Provide the [x, y] coordinate of the cell's center where the given text is located.  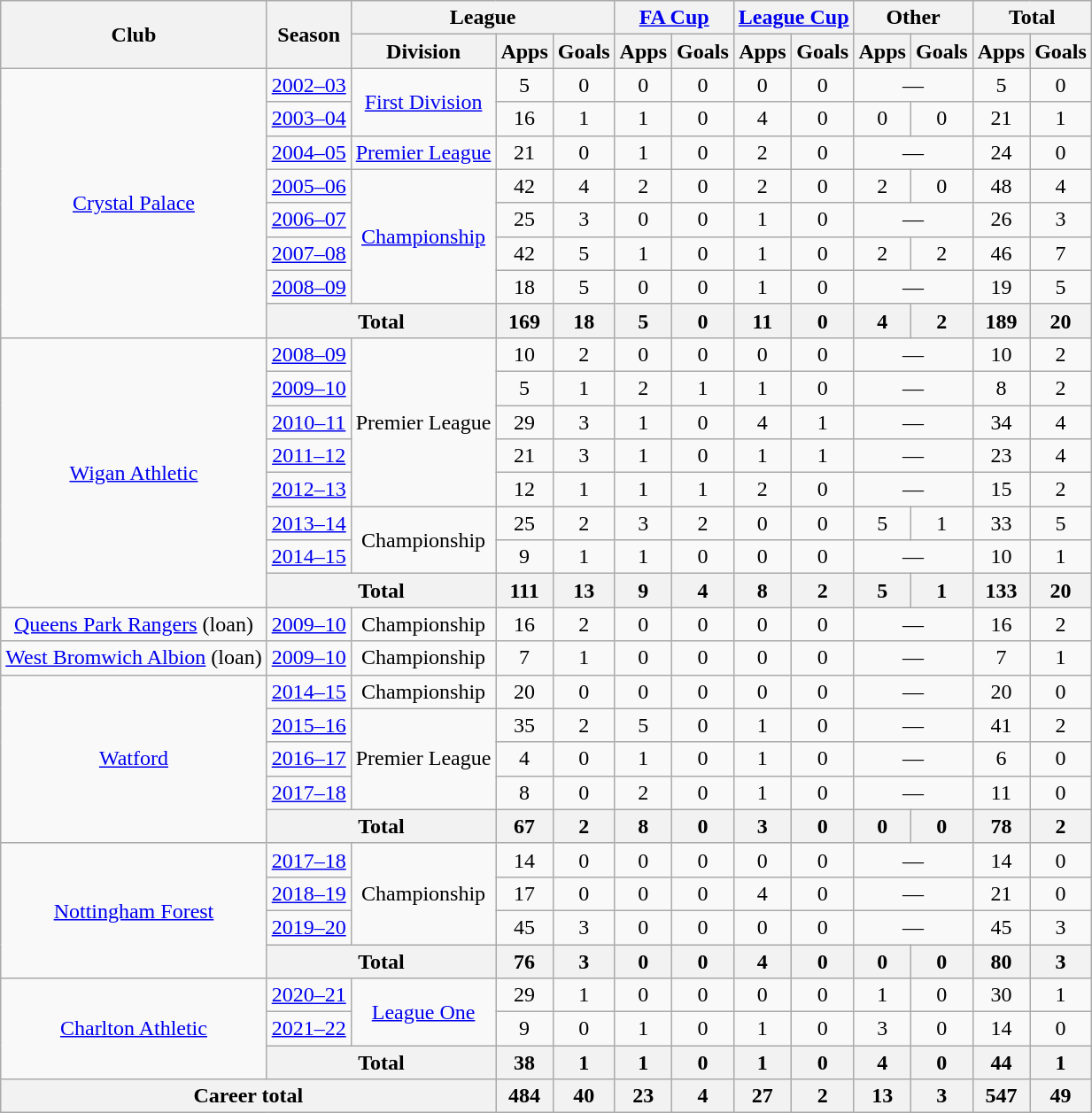
Wigan Athletic [134, 472]
FA Cup [674, 18]
15 [1001, 490]
2011–12 [308, 456]
Club [134, 35]
111 [524, 591]
2010–11 [308, 422]
First Division [423, 102]
2006–07 [308, 220]
2003–04 [308, 119]
24 [1001, 152]
2021–22 [308, 1029]
26 [1001, 220]
46 [1001, 253]
48 [1001, 186]
49 [1061, 1096]
30 [1001, 995]
40 [584, 1096]
Division [423, 51]
67 [524, 826]
27 [762, 1096]
2002–03 [308, 85]
38 [524, 1063]
Other [913, 18]
2016–17 [308, 759]
2004–05 [308, 152]
Nottingham Forest [134, 910]
Season [308, 35]
78 [1001, 826]
133 [1001, 591]
547 [1001, 1096]
6 [1001, 759]
League One [423, 1012]
189 [1001, 321]
34 [1001, 422]
169 [524, 321]
41 [1001, 725]
2019–20 [308, 927]
35 [524, 725]
2005–06 [308, 186]
2012–13 [308, 490]
2007–08 [308, 253]
League Cup [794, 18]
League [483, 18]
2020–21 [308, 995]
Watford [134, 759]
Career total [248, 1096]
Crystal Palace [134, 203]
44 [1001, 1063]
2018–19 [308, 893]
17 [524, 893]
Charlton Athletic [134, 1029]
2013–14 [308, 523]
West Bromwich Albion (loan) [134, 658]
Queens Park Rangers (loan) [134, 624]
2015–16 [308, 725]
33 [1001, 523]
80 [1001, 961]
76 [524, 961]
484 [524, 1096]
12 [524, 490]
19 [1001, 287]
